Search for the cell housing the specified text and yield its (X, Y) center coordinate. 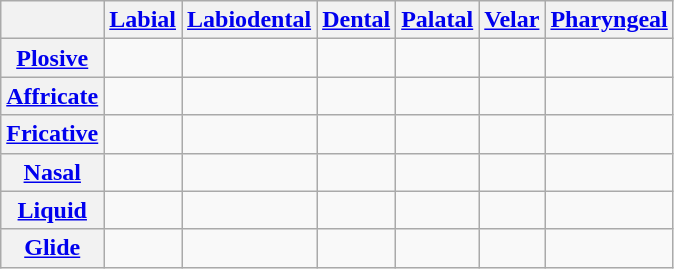
Glide (52, 248)
Plosive (52, 58)
Palatal (438, 20)
Pharyngeal (609, 20)
Fricative (52, 134)
Liquid (52, 210)
Nasal (52, 172)
Dental (356, 20)
Affricate (52, 96)
Velar (512, 20)
Labial (143, 20)
Labiodental (250, 20)
